For the text-containing cell, return its midpoint in [x, y] coordinate format. 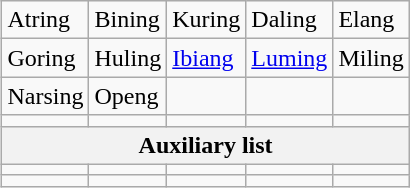
Atring [46, 20]
Auxiliary list [206, 145]
Miling [371, 58]
Daling [290, 20]
Kuring [206, 20]
Huling [128, 58]
Openg [128, 96]
Bining [128, 20]
Narsing [46, 96]
Elang [371, 20]
Luming [290, 58]
Ibiang [206, 58]
Goring [46, 58]
